Detect which cell encompasses the target text, then output its (x, y) center coordinate. 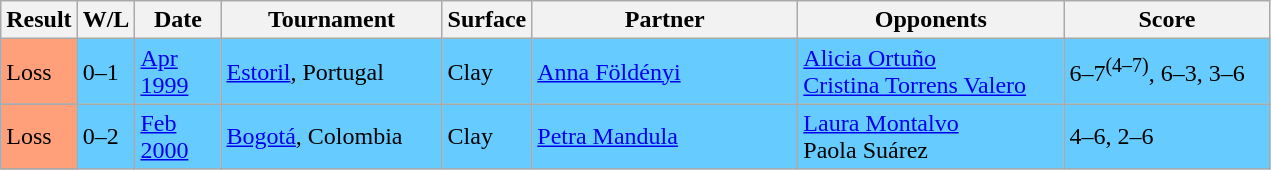
Bogotá, Colombia (332, 136)
Score (1167, 20)
Result (39, 20)
0–1 (106, 72)
Petra Mandula (665, 136)
6–7(4–7), 6–3, 3–6 (1167, 72)
Tournament (332, 20)
0–2 (106, 136)
Partner (665, 20)
Alicia Ortuño Cristina Torrens Valero (931, 72)
Apr 1999 (178, 72)
W/L (106, 20)
Estoril, Portugal (332, 72)
Feb 2000 (178, 136)
Laura Montalvo Paola Suárez (931, 136)
Opponents (931, 20)
Date (178, 20)
4–6, 2–6 (1167, 136)
Anna Földényi (665, 72)
Surface (487, 20)
